Determine the (x, y) coordinate at the center of the cell enclosing the given text.  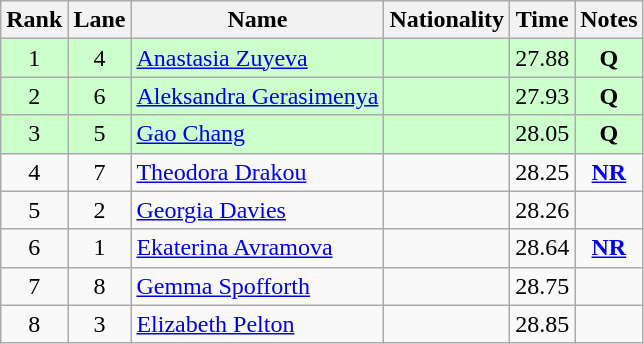
Notes (609, 20)
28.85 (542, 324)
Nationality (447, 20)
Rank (34, 20)
Theodora Drakou (258, 172)
Aleksandra Gerasimenya (258, 96)
27.93 (542, 96)
Gemma Spofforth (258, 286)
28.75 (542, 286)
Ekaterina Avramova (258, 248)
Anastasia Zuyeva (258, 58)
Name (258, 20)
Gao Chang (258, 134)
Georgia Davies (258, 210)
28.64 (542, 248)
28.26 (542, 210)
28.05 (542, 134)
Lane (100, 20)
28.25 (542, 172)
Elizabeth Pelton (258, 324)
27.88 (542, 58)
Time (542, 20)
